From the cell containing the given text, extract its center point as (x, y) coordinate. 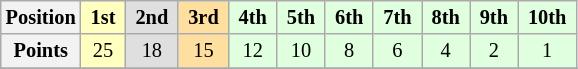
Position (41, 17)
2nd (152, 17)
2 (494, 51)
7th (397, 17)
8 (349, 51)
10th (547, 17)
12 (253, 51)
6th (349, 17)
5th (301, 17)
6 (397, 51)
1st (104, 17)
4 (446, 51)
1 (547, 51)
4th (253, 17)
15 (203, 51)
Points (41, 51)
25 (104, 51)
9th (494, 17)
8th (446, 17)
18 (152, 51)
10 (301, 51)
3rd (203, 17)
